Identify which cell holds the provided text, then report its [x, y] central coordinate. 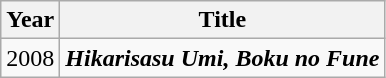
Hikarisasu Umi, Boku no Fune [222, 58]
2008 [30, 58]
Title [222, 20]
Year [30, 20]
